Provide the (X, Y) coordinate of the cell's center where the given text is located.  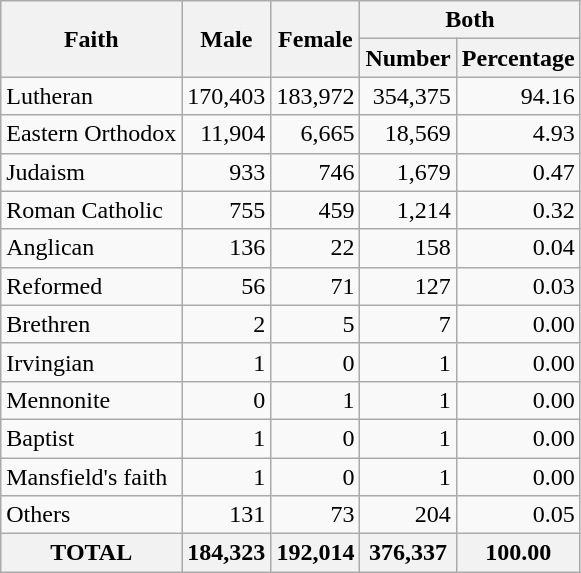
Faith (92, 39)
Both (470, 20)
170,403 (226, 96)
Mansfield's faith (92, 477)
Roman Catholic (92, 210)
Judaism (92, 172)
0.32 (518, 210)
136 (226, 248)
158 (408, 248)
2 (226, 324)
Eastern Orthodox (92, 134)
100.00 (518, 553)
Irvingian (92, 362)
0.05 (518, 515)
22 (316, 248)
Lutheran (92, 96)
5 (316, 324)
Brethren (92, 324)
18,569 (408, 134)
746 (316, 172)
183,972 (316, 96)
56 (226, 286)
1,214 (408, 210)
Female (316, 39)
459 (316, 210)
TOTAL (92, 553)
Reformed (92, 286)
131 (226, 515)
94.16 (518, 96)
7 (408, 324)
127 (408, 286)
0.47 (518, 172)
Male (226, 39)
204 (408, 515)
376,337 (408, 553)
933 (226, 172)
Anglican (92, 248)
6,665 (316, 134)
184,323 (226, 553)
Percentage (518, 58)
Baptist (92, 438)
0.04 (518, 248)
Others (92, 515)
0.03 (518, 286)
73 (316, 515)
Number (408, 58)
755 (226, 210)
354,375 (408, 96)
4.93 (518, 134)
Mennonite (92, 400)
11,904 (226, 134)
192,014 (316, 553)
71 (316, 286)
1,679 (408, 172)
